Extract the (X, Y) coordinate from the center of the cell holding the provided text.  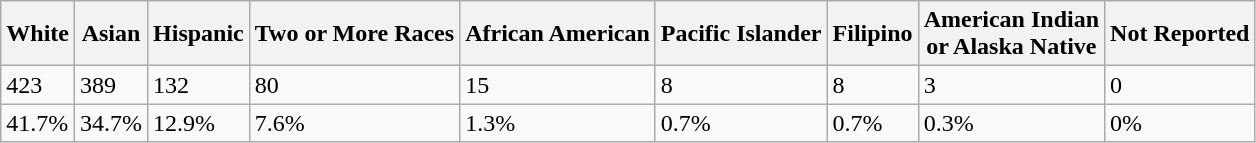
Two or More Races (354, 34)
132 (199, 85)
White (38, 34)
80 (354, 85)
1.3% (558, 123)
7.6% (354, 123)
Hispanic (199, 34)
389 (110, 85)
Filipino (872, 34)
0.3% (1011, 123)
34.7% (110, 123)
423 (38, 85)
12.9% (199, 123)
15 (558, 85)
Asian (110, 34)
Pacific Islander (741, 34)
0% (1180, 123)
0 (1180, 85)
41.7% (38, 123)
African American (558, 34)
Not Reported (1180, 34)
American Indianor Alaska Native (1011, 34)
3 (1011, 85)
